Search for the cell housing the specified text and yield its (x, y) center coordinate. 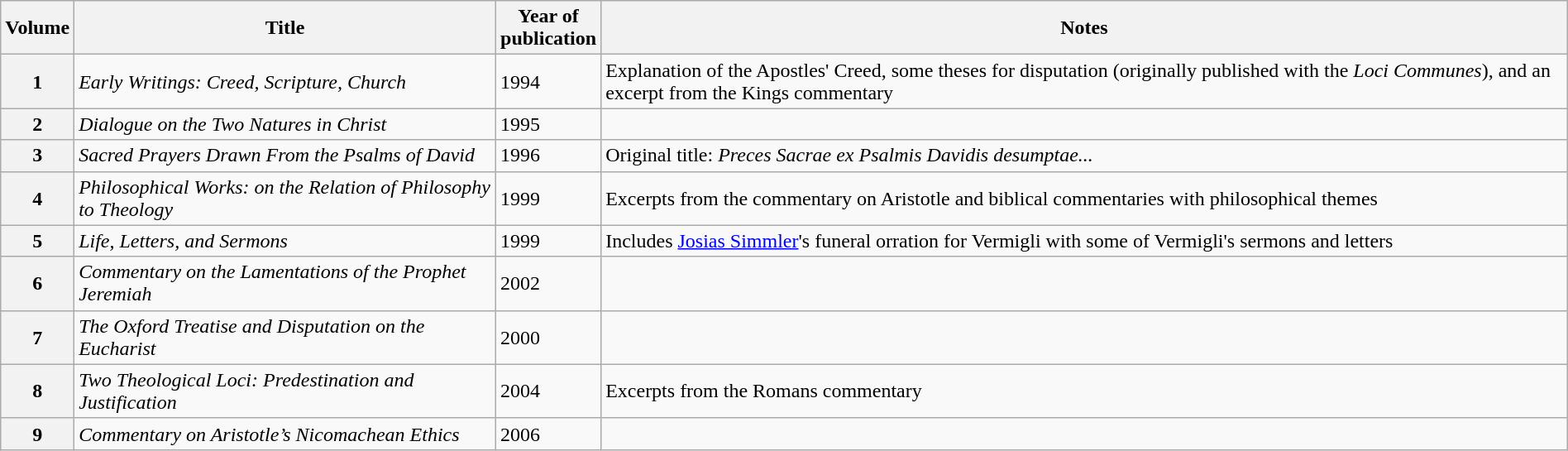
3 (38, 156)
1996 (549, 156)
2 (38, 124)
Commentary on Aristotle’s Nicomachean Ethics (285, 434)
Original title: Preces Sacrae ex Psalmis Davidis desumptae... (1085, 156)
Dialogue on the Two Natures in Christ (285, 124)
Volume (38, 28)
Two Theological Loci: Predestination and Justification (285, 391)
1995 (549, 124)
Year of publication (549, 28)
2002 (549, 283)
Title (285, 28)
Philosophical Works: on the Relation of Philosophy to Theology (285, 199)
2000 (549, 338)
1 (38, 81)
Includes Josias Simmler's funeral orration for Vermigli with some of Vermigli's sermons and letters (1085, 241)
Sacred Prayers Drawn From the Psalms of David (285, 156)
9 (38, 434)
The Oxford Treatise and Disputation on the Eucharist (285, 338)
Early Writings: Creed, Scripture, Church (285, 81)
7 (38, 338)
Notes (1085, 28)
6 (38, 283)
Excerpts from the commentary on Aristotle and biblical commentaries with philosophical themes (1085, 199)
2004 (549, 391)
Life, Letters, and Sermons (285, 241)
2006 (549, 434)
5 (38, 241)
1994 (549, 81)
8 (38, 391)
Commentary on the Lamentations of the Prophet Jeremiah (285, 283)
Excerpts from the Romans commentary (1085, 391)
4 (38, 199)
